Output the (x, y) coordinate of the center of the cell containing the given text.  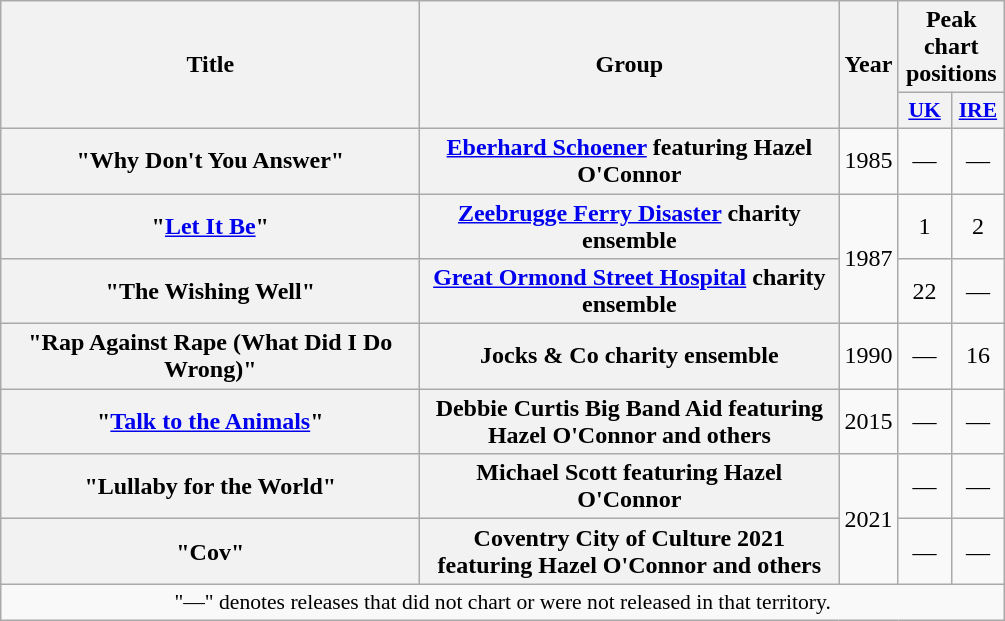
Peak chart positions (952, 47)
1987 (868, 259)
Debbie Curtis Big Band Aid featuring Hazel O'Connor and others (630, 422)
Title (210, 65)
1990 (868, 356)
"Cov" (210, 552)
2015 (868, 422)
Group (630, 65)
22 (924, 292)
Jocks & Co charity ensemble (630, 356)
Zeebrugge Ferry Disaster charity ensemble (630, 226)
"Lullaby for the World" (210, 486)
"—" denotes releases that did not chart or were not released in that territory. (503, 602)
"The Wishing Well" (210, 292)
IRE (978, 111)
Year (868, 65)
Eberhard Schoener featuring Hazel O'Connor (630, 160)
1 (924, 226)
Coventry City of Culture 2021 featuring Hazel O'Connor and others (630, 552)
2 (978, 226)
16 (978, 356)
1985 (868, 160)
Michael Scott featuring Hazel O'Connor (630, 486)
2021 (868, 519)
"Let It Be" (210, 226)
UK (924, 111)
"Rap Against Rape (What Did I Do Wrong)" (210, 356)
"Why Don't You Answer" (210, 160)
"Talk to the Animals" (210, 422)
Great Ormond Street Hospital charity ensemble (630, 292)
